Provide the [X, Y] coordinate of the cell's center where the given text is located.  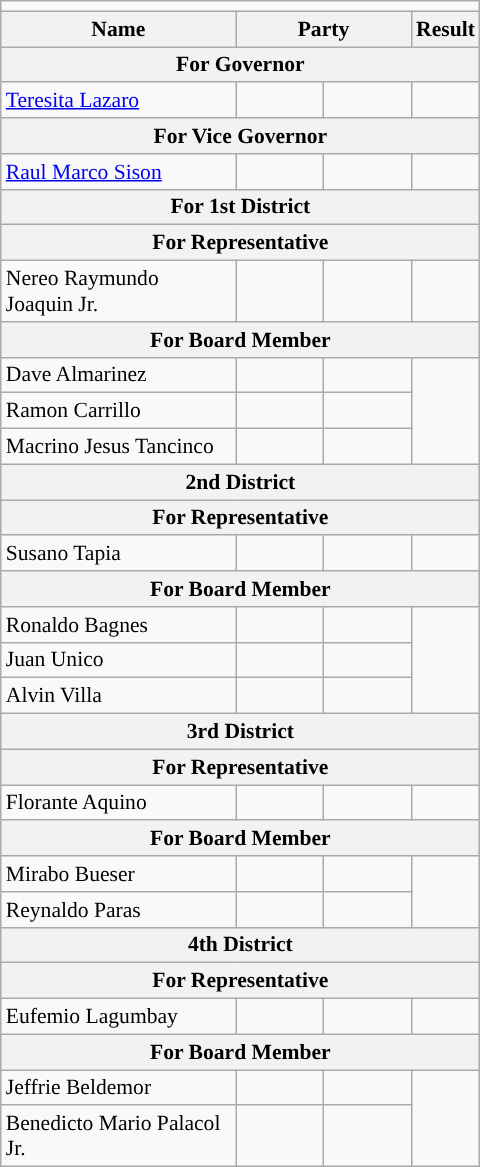
Eufemio Lagumbay [118, 1017]
Reynaldo Paras [118, 910]
Susano Tapia [118, 554]
3rd District [240, 732]
For Governor [240, 65]
Result [446, 29]
Jeffrie Beldemor [118, 1088]
Mirabo Bueser [118, 874]
Teresita Lazaro [118, 101]
Macrino Jesus Tancinco [118, 447]
4th District [240, 945]
Florante Aquino [118, 803]
Ramon Carrillo [118, 411]
Party [324, 29]
Alvin Villa [118, 696]
Ronaldo Bagnes [118, 625]
Nereo Raymundo Joaquin Jr. [118, 292]
Dave Almarinez [118, 375]
For Vice Governor [240, 136]
Benedicto Mario Palacol Jr. [118, 1136]
Name [118, 29]
Raul Marco Sison [118, 172]
Juan Unico [118, 660]
2nd District [240, 482]
For 1st District [240, 207]
